Capture the cell that displays the provided text and extract its (X, Y) central coordinate. 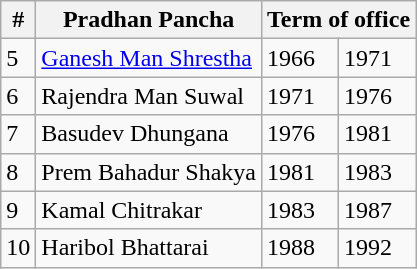
1988 (300, 248)
Haribol Bhattarai (149, 248)
Kamal Chitrakar (149, 210)
Term of office (338, 20)
9 (18, 210)
Ganesh Man Shrestha (149, 58)
Pradhan Pancha (149, 20)
Prem Bahadur Shakya (149, 172)
8 (18, 172)
1966 (300, 58)
6 (18, 96)
5 (18, 58)
Basudev Dhungana (149, 134)
Rajendra Man Suwal (149, 96)
# (18, 20)
1992 (378, 248)
1987 (378, 210)
7 (18, 134)
10 (18, 248)
